Capture the cell that displays the provided text and extract its [x, y] central coordinate. 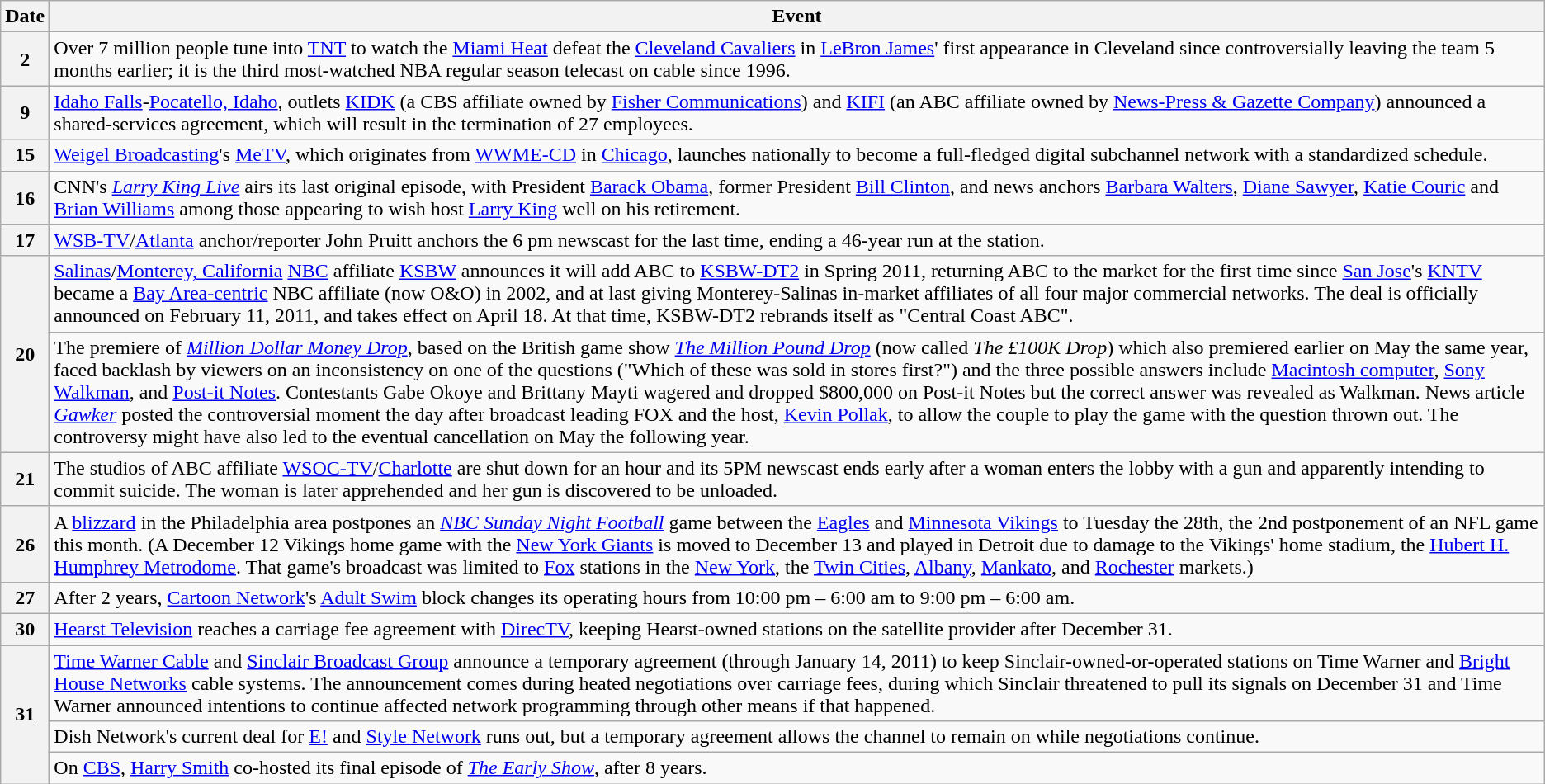
26 [25, 544]
20 [25, 354]
31 [25, 715]
Dish Network's current deal for E! and Style Network runs out, but a temporary agreement allows the channel to remain on while negotiations continue. [797, 737]
On CBS, Harry Smith co-hosted its final episode of The Early Show, after 8 years. [797, 768]
After 2 years, Cartoon Network's Adult Swim block changes its operating hours from 10:00 pm – 6:00 am to 9:00 pm – 6:00 am. [797, 597]
30 [25, 629]
21 [25, 479]
2 [25, 59]
Date [25, 17]
Hearst Television reaches a carriage fee agreement with DirecTV, keeping Hearst-owned stations on the satellite provider after December 31. [797, 629]
9 [25, 112]
WSB-TV/Atlanta anchor/reporter John Pruitt anchors the 6 pm newscast for the last time, ending a 46-year run at the station. [797, 240]
16 [25, 198]
27 [25, 597]
Event [797, 17]
15 [25, 155]
17 [25, 240]
